Detect which cell encompasses the target text, then output its (X, Y) center coordinate. 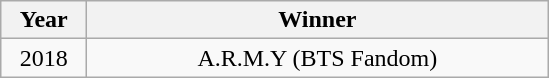
Year (44, 20)
Winner (318, 20)
2018 (44, 58)
A.R.M.Y (BTS Fandom) (318, 58)
